Find where the given text appears and provide that cell's center as (X, Y) coordinate. 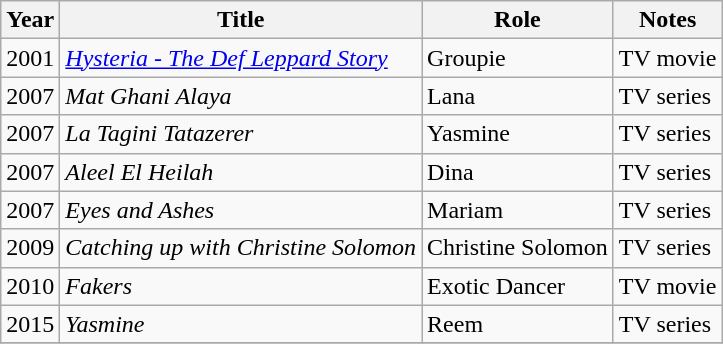
Year (30, 20)
2001 (30, 58)
Reem (518, 324)
2015 (30, 324)
Role (518, 20)
Catching up with Christine Solomon (241, 248)
2010 (30, 286)
Aleel El Heilah (241, 172)
Mat Ghani Alaya (241, 96)
La Tagini Tatazerer (241, 134)
Exotic Dancer (518, 286)
Hysteria - The Def Leppard Story (241, 58)
Fakers (241, 286)
Eyes and Ashes (241, 210)
Mariam (518, 210)
Groupie (518, 58)
Notes (668, 20)
Title (241, 20)
2009 (30, 248)
Dina (518, 172)
Lana (518, 96)
Christine Solomon (518, 248)
